Search for the cell housing the specified text and yield its (x, y) center coordinate. 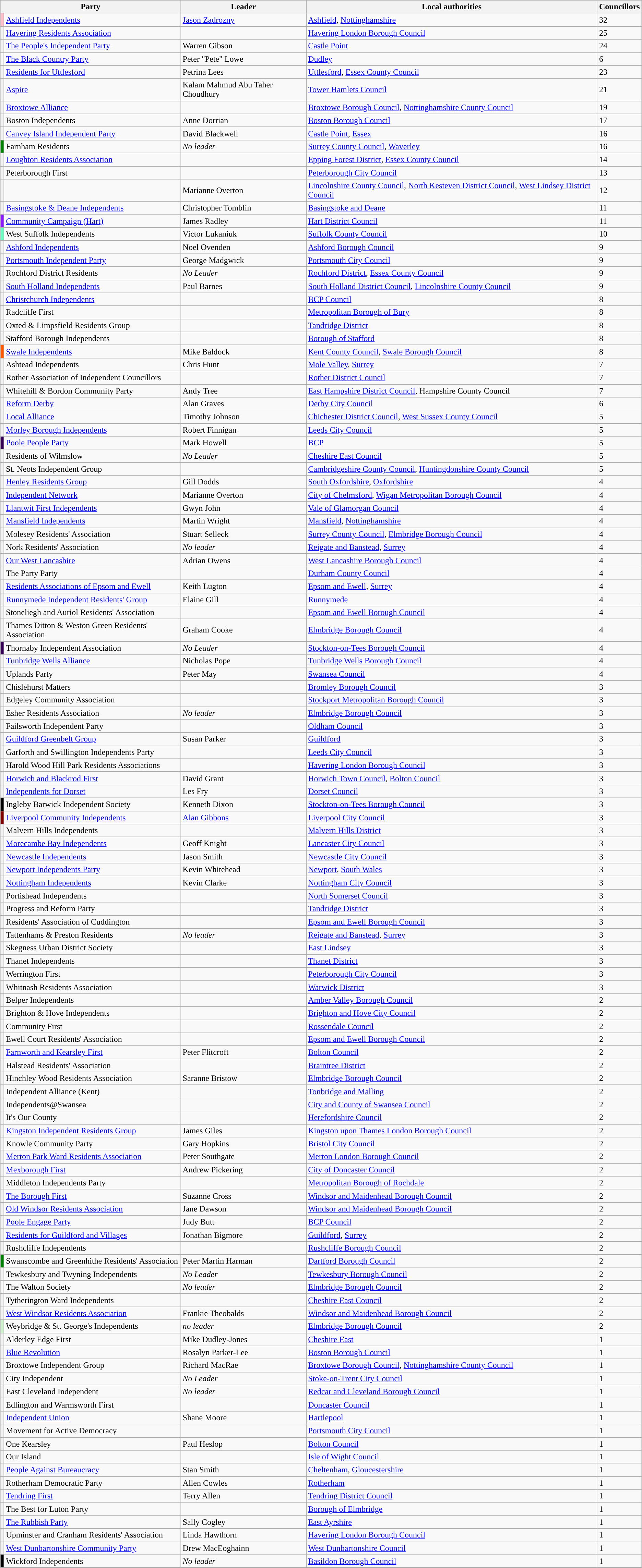
Swale Independents (93, 351)
Tunbridge Wells Alliance (93, 661)
Christchurch Independents (93, 299)
Stoneliegh and Auriol Residents' Association (93, 613)
George Madgwick (243, 260)
Gill Dodds (243, 482)
Rotherham Democratic Party (93, 1483)
David Grant (243, 778)
Petrina Lees (243, 72)
Poole Engage Party (93, 1222)
Rossendale Council (452, 1026)
Redcar and Cleveland Borough Council (452, 1391)
Thornaby Independent Association (93, 648)
Kent County Council, Swale Borough Council (452, 351)
North Somerset Council (452, 896)
Epsom and Ewell, Surrey (452, 586)
Residents Associations of Epsom and Ewell (93, 586)
Terry Allen (243, 1496)
Mexborough First (93, 1170)
Keith Lugton (243, 586)
St. Neots Independent Group (93, 469)
Andrew Pickering (243, 1170)
Our West Lancashire (93, 560)
Peter Flitcroft (243, 1052)
Durham County Council (452, 573)
Elaine Gill (243, 600)
James Giles (243, 1131)
The Party Party (93, 573)
Jane Dawson (243, 1209)
Gwyn John (243, 508)
Chris Hunt (243, 364)
Chichester District Council, West Sussex County Council (452, 417)
Broxtowe Alliance (93, 107)
City of Doncaster Council (452, 1170)
Kenneth Dixon (243, 804)
The Walton Society (93, 1287)
Alderley Edge First (93, 1339)
Swansea Council (452, 674)
Havering Residents Association (93, 33)
Herefordshire Council (452, 1118)
BCP (452, 443)
Portishead Independents (93, 896)
Guildford (452, 739)
Oldham Council (452, 726)
Stan Smith (243, 1470)
City of Chelmsford, Wigan Metropolitan Borough Council (452, 495)
Our Island (93, 1457)
Rushcliffe Independents (93, 1248)
Graham Cooke (243, 630)
Tunbridge Wells Borough Council (452, 661)
no leader (243, 1326)
The Best for Luton Party (93, 1509)
Susan Parker (243, 739)
Residents for Uttlesford (93, 72)
Peterborough First (93, 172)
Horwich Town Council, Bolton Council (452, 778)
Warren Gibson (243, 46)
10 (619, 234)
The Black Country Party (93, 59)
Judy Butt (243, 1222)
Community First (93, 1026)
Mike Dudley-Jones (243, 1339)
Residents for Guildford and Villages (93, 1235)
Castle Point (452, 46)
25 (619, 33)
Les Fry (243, 791)
17 (619, 120)
Tonbridge and Malling (452, 1091)
Leader (243, 7)
Residents' Association of Cuddington (93, 922)
Rochford District Residents (93, 273)
Geoff Knight (243, 844)
West Suffolk Independents (93, 234)
Sally Cogley (243, 1522)
Runnymede Independent Residents' Group (93, 600)
South Oxfordshire, Oxfordshire (452, 482)
Ashford Borough Council (452, 247)
Stoke-on-Trent City Council (452, 1378)
Portsmouth Independent Party (93, 260)
Newport Independents Party (93, 870)
Thanet District (452, 961)
Tytherington Ward Independents (93, 1300)
South Holland District Council, Lincolnshire County Council (452, 286)
Paul Heslop (243, 1444)
Brighton & Hove Independents (93, 1013)
Morley Borough Independents (93, 430)
Stuart Selleck (243, 534)
Ashfield Independents (93, 20)
Tendring First (93, 1496)
East Ayrshire (452, 1522)
West Windsor Residents Association (93, 1313)
Edgeley Community Association (93, 700)
Linda Hawthorn (243, 1535)
Old Windsor Residents Association (93, 1209)
Timothy Johnson (243, 417)
Hartlepool (452, 1418)
32 (619, 20)
Ashtead Independents (93, 364)
The Borough First (93, 1196)
Dudley (452, 59)
Cheltenham, Gloucestershire (452, 1470)
Rother District Council (452, 377)
Tendring District Council (452, 1496)
Edlington and Warmsworth First (93, 1404)
Basildon Borough Council (452, 1561)
East Lindsey (452, 948)
Mark Howell (243, 443)
Rochford District, Essex County Council (452, 273)
Wickford Independents (93, 1561)
Ewell Court Residents' Association (93, 1039)
Merton Park Ward Residents Association (93, 1157)
Radcliffe First (93, 312)
Farnham Residents (93, 146)
Bromley Borough Council (452, 687)
Peter Southgate (243, 1157)
Surrey County Council, Elmbridge Borough Council (452, 534)
East Cleveland Independent (93, 1391)
West Lancashire Borough Council (452, 560)
Dartford Borough Council (452, 1261)
Residents of Wilmslow (93, 456)
Upminster and Cranham Residents' Association (93, 1535)
Guildford, Surrey (452, 1235)
Local authorities (452, 7)
Henley Residents Group (93, 482)
Mole Valley, Surrey (452, 364)
Stockport Metropolitan Borough Council (452, 700)
Councillors (619, 7)
City and County of Swansea Council (452, 1105)
Liverpool City Council (452, 818)
Surrey County Council, Waverley (452, 146)
Progress and Reform Party (93, 909)
Party (91, 7)
Local Alliance (93, 417)
Boston Independents (93, 120)
Derby City Council (452, 404)
Epping Forest District, Essex County Council (452, 159)
24 (619, 46)
Metropolitan Borough of Bury (452, 312)
Isle of Wight Council (452, 1457)
Nottingham Independents (93, 883)
Peter "Pete" Lowe (243, 59)
13 (619, 172)
Newport, South Wales (452, 870)
Loughton Residents Association (93, 159)
Newcastle City Council (452, 857)
Victor Lukaniuk (243, 234)
Runnymede (452, 600)
Horwich and Blackrod First (93, 778)
Thames Ditton & Weston Green Residents' Association (93, 630)
Tewkesbury and Twyning Independents (93, 1274)
Kevin Clarke (243, 883)
City Independent (93, 1378)
Weybridge & St. George's Independents (93, 1326)
Cheshire East (452, 1339)
Independent Union (93, 1418)
Adrian Owens (243, 560)
Skegness Urban District Society (93, 948)
Knowle Community Party (93, 1144)
Andy Tree (243, 390)
Garforth and Swillington Independents Party (93, 752)
Peter May (243, 674)
Swanscombe and Greenhithe Residents' Association (93, 1261)
Broxtowe Independent Group (93, 1365)
Independent Network (93, 495)
Halstead Residents' Association (93, 1065)
Lancaster City Council (452, 844)
Kalam Mahmud Abu Taher Choudhury (243, 90)
Noel Ovenden (243, 247)
David Blackwell (243, 133)
Poole People Party (93, 443)
Anne Dorrian (243, 120)
West Dunbartonshire Council (452, 1548)
Movement for Active Democracy (93, 1431)
Malvern Hills Independents (93, 831)
Failsworth Independent Party (93, 726)
Jason Smith (243, 857)
Newcastle Independents (93, 857)
Community Campaign (Hart) (93, 221)
Werrington First (93, 974)
Mike Baldock (243, 351)
Middleton Independents Party (93, 1183)
Frankie Theobalds (243, 1313)
Farnworth and Kearsley First (93, 1052)
Rosalyn Parker-Lee (243, 1352)
Esher Residents Association (93, 713)
21 (619, 90)
South Holland Independents (93, 286)
Christopher Tomblin (243, 208)
Liverpool Community Independents (93, 818)
West Dunbartonshire Community Party (93, 1548)
Martin Wright (243, 521)
Rushcliffe Borough Council (452, 1248)
Ashfield, Nottinghamshire (452, 20)
Rotherham (452, 1483)
Alan Gibbons (243, 818)
Whitnash Residents Association (93, 987)
Harold Wood Hill Park Residents Associations (93, 765)
Shane Moore (243, 1418)
Paul Barnes (243, 286)
Braintree District (452, 1065)
Jason Zadrozny (243, 20)
One Kearsley (93, 1444)
Suffolk County Council (452, 234)
Stafford Borough Independents (93, 338)
Blue Revolution (93, 1352)
East Hampshire District Council, Hampshire County Council (452, 390)
Borough of Elmbridge (452, 1509)
Independents@Swansea (93, 1105)
Guildford Greenbelt Group (93, 739)
Uttlesford, Essex County Council (452, 72)
Mansfield Independents (93, 521)
Rother Association of Independent Councillors (93, 377)
Cambridgeshire County Council, Huntingdonshire County Council (452, 469)
Reform Derby (93, 404)
Kingston Independent Residents Group (93, 1131)
12 (619, 191)
It's Our County (93, 1118)
Castle Point, Essex (452, 133)
23 (619, 72)
Allen Cowles (243, 1483)
Richard MacRae (243, 1365)
Llantwit First Independents (93, 508)
Dorset Council (452, 791)
The Rubbish Party (93, 1522)
Robert Finnigan (243, 430)
Metropolitan Borough of Rochdale (452, 1183)
Alan Graves (243, 404)
Saranne Bristow (243, 1078)
Hinchley Wood Residents Association (93, 1078)
Drew MacEoghainn (243, 1548)
Borough of Stafford (452, 338)
Kingston upon Thames London Borough Council (452, 1131)
Tower Hamlets Council (452, 90)
Thanet Independents (93, 961)
Mansfield, Nottinghamshire (452, 521)
Aspire (93, 90)
Suzanne Cross (243, 1196)
Independents for Dorset (93, 791)
Kevin Whitehead (243, 870)
Brighton and Hove City Council (452, 1013)
Canvey Island Independent Party (93, 133)
Molesey Residents' Association (93, 534)
Independent Alliance (Kent) (93, 1091)
Nottingham City Council (452, 883)
Amber Valley Borough Council (452, 1000)
Merton London Borough Council (452, 1157)
Jonathan Bigmore (243, 1235)
19 (619, 107)
Uplands Party (93, 674)
Ashford Independents (93, 247)
Malvern Hills District (452, 831)
Morecambe Bay Independents (93, 844)
Hart District Council (452, 221)
Gary Hopkins (243, 1144)
Basingstoke and Deane (452, 208)
14 (619, 159)
People Against Bureaucracy (93, 1470)
Nork Residents' Association (93, 547)
Whitehill & Bordon Community Party (93, 390)
Bristol City Council (452, 1144)
Basingstoke & Deane Independents (93, 208)
Tattenhams & Preston Residents (93, 935)
Tewkesbury Borough Council (452, 1274)
Nicholas Pope (243, 661)
Vale of Glamorgan Council (452, 508)
Oxted & Limpsfield Residents Group (93, 325)
The People's Independent Party (93, 46)
Ingleby Barwick Independent Society (93, 804)
Doncaster Council (452, 1404)
Chislehurst Matters (93, 687)
Lincolnshire County Council, North Kesteven District Council, West Lindsey District Council (452, 191)
Peter Martin Harman (243, 1261)
James Radley (243, 221)
Belper Independents (93, 1000)
Warwick District (452, 987)
